Provide the [x, y] coordinate of the cell's center where the given text is located.  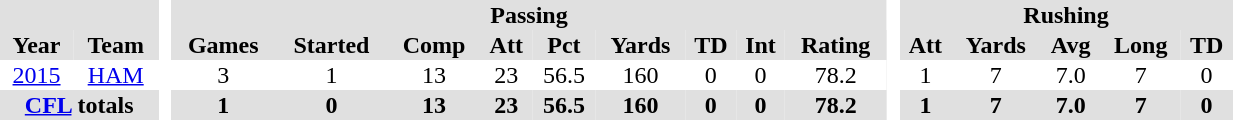
Passing [529, 15]
Rushing [1066, 15]
Rating [836, 45]
Avg [1070, 45]
Pct [564, 45]
CFL totals [79, 105]
Started [331, 45]
Comp [434, 45]
Team [116, 45]
Int [761, 45]
2015 [36, 75]
Games [223, 45]
Long [1141, 45]
3 [223, 75]
HAM [116, 75]
Year [36, 45]
